Scan for the cell matching the given text and deliver its [X, Y] coordinate at center. 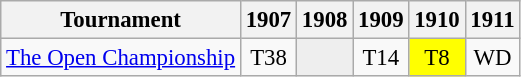
1907 [268, 20]
Tournament [121, 20]
T8 [437, 58]
1911 [492, 20]
The Open Championship [121, 58]
1910 [437, 20]
T38 [268, 58]
WD [492, 58]
1908 [325, 20]
T14 [381, 58]
1909 [381, 20]
